Determine the [X, Y] coordinate at the center of the cell enclosing the given text.  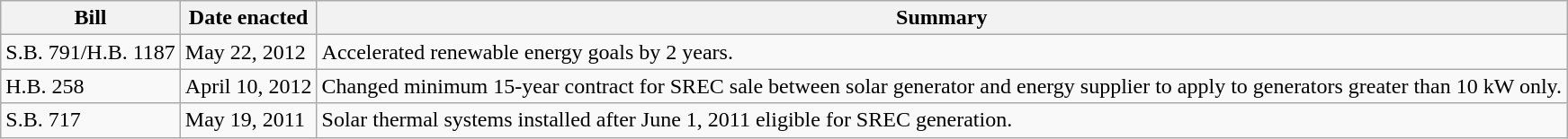
April 10, 2012 [248, 86]
May 19, 2011 [248, 120]
Solar thermal systems installed after June 1, 2011 eligible for SREC generation. [942, 120]
S.B. 717 [91, 120]
Changed minimum 15-year contract for SREC sale between solar generator and energy supplier to apply to generators greater than 10 kW only. [942, 86]
H.B. 258 [91, 86]
Accelerated renewable energy goals by 2 years. [942, 52]
Bill [91, 18]
S.B. 791/H.B. 1187 [91, 52]
May 22, 2012 [248, 52]
Summary [942, 18]
Date enacted [248, 18]
